Capture the cell that displays the provided text and extract its [x, y] central coordinate. 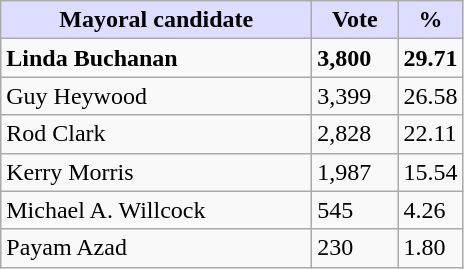
% [430, 20]
26.58 [430, 96]
3,399 [355, 96]
545 [355, 210]
Vote [355, 20]
Guy Heywood [156, 96]
22.11 [430, 134]
1.80 [430, 248]
Kerry Morris [156, 172]
Linda Buchanan [156, 58]
29.71 [430, 58]
15.54 [430, 172]
Mayoral candidate [156, 20]
230 [355, 248]
Payam Azad [156, 248]
2,828 [355, 134]
4.26 [430, 210]
Rod Clark [156, 134]
Michael A. Willcock [156, 210]
3,800 [355, 58]
1,987 [355, 172]
